Locate the cell with the specified text and output its (X, Y) center coordinate. 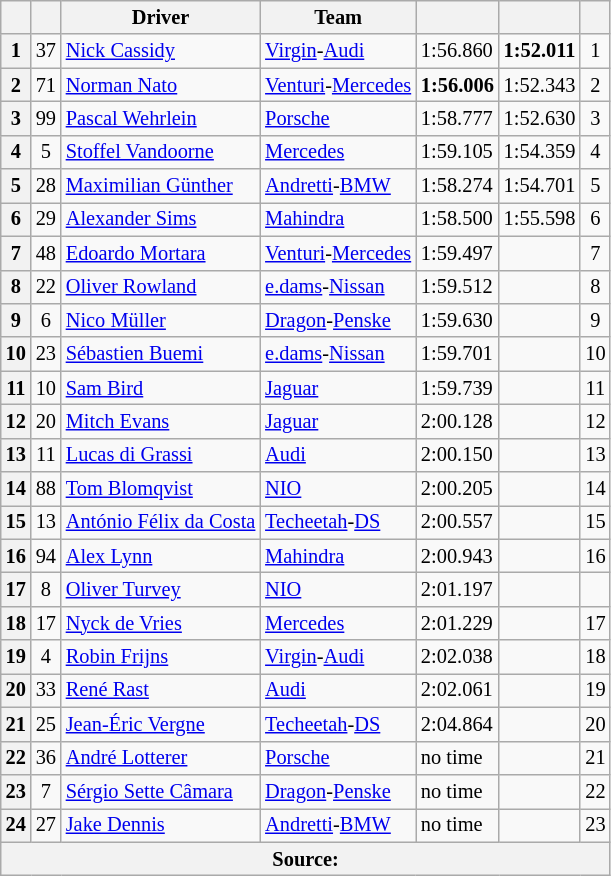
Team (338, 17)
48 (46, 253)
André Lotterer (160, 758)
1:59.105 (458, 152)
Alexander Sims (160, 219)
Oliver Rowland (160, 287)
Jean-Éric Vergne (160, 724)
Oliver Turvey (160, 589)
Nico Müller (160, 320)
Nick Cassidy (160, 51)
33 (46, 690)
1:52.343 (540, 85)
1:54.701 (540, 186)
Nyck de Vries (160, 623)
71 (46, 85)
2:01.197 (458, 589)
1:59.497 (458, 253)
36 (46, 758)
1:58.500 (458, 219)
1:58.274 (458, 186)
1:54.359 (540, 152)
1:58.777 (458, 118)
Sébastien Buemi (160, 354)
25 (46, 724)
2:01.229 (458, 623)
2:02.038 (458, 657)
99 (46, 118)
1:52.630 (540, 118)
Jake Dennis (160, 825)
Stoffel Vandoorne (160, 152)
Pascal Wehrlein (160, 118)
1:52.011 (540, 51)
2:00.205 (458, 489)
René Rast (160, 690)
29 (46, 219)
24 (16, 825)
2:00.943 (458, 556)
2:00.128 (458, 421)
2:02.061 (458, 690)
Mitch Evans (160, 421)
1:56.006 (458, 85)
37 (46, 51)
Robin Frijns (160, 657)
Sérgio Sette Câmara (160, 791)
94 (46, 556)
1:59.701 (458, 354)
1:59.512 (458, 287)
2:00.150 (458, 455)
Sam Bird (160, 388)
1:59.630 (458, 320)
1:59.739 (458, 388)
28 (46, 186)
Alex Lynn (160, 556)
Lucas di Grassi (160, 455)
Driver (160, 17)
Source: (306, 859)
1:56.860 (458, 51)
Tom Blomqvist (160, 489)
Norman Nato (160, 85)
2:04.864 (458, 724)
António Félix da Costa (160, 522)
2:00.557 (458, 522)
88 (46, 489)
27 (46, 825)
1:55.598 (540, 219)
Maximilian Günther (160, 186)
Edoardo Mortara (160, 253)
